Search for the cell housing the specified text and yield its (X, Y) center coordinate. 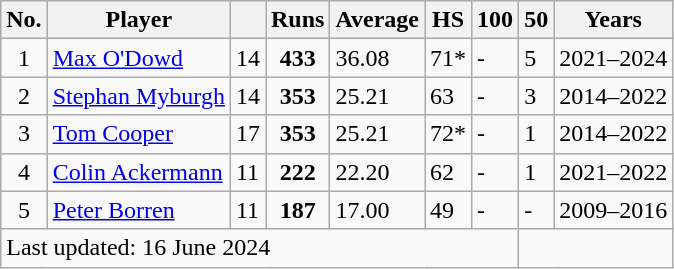
100 (496, 20)
4 (24, 172)
17.00 (378, 210)
Average (378, 20)
Max O'Dowd (138, 58)
No. (24, 20)
50 (536, 20)
433 (298, 58)
Stephan Myburgh (138, 96)
36.08 (378, 58)
63 (448, 96)
Years (614, 20)
2021–2024 (614, 58)
Last updated: 16 June 2024 (260, 248)
49 (448, 210)
HS (448, 20)
Runs (298, 20)
2 (24, 96)
Colin Ackermann (138, 172)
71* (448, 58)
2021–2022 (614, 172)
222 (298, 172)
Tom Cooper (138, 134)
22.20 (378, 172)
17 (248, 134)
2009–2016 (614, 210)
Peter Borren (138, 210)
72* (448, 134)
62 (448, 172)
Player (138, 20)
187 (298, 210)
